Search for the cell housing the specified text and yield its [X, Y] center coordinate. 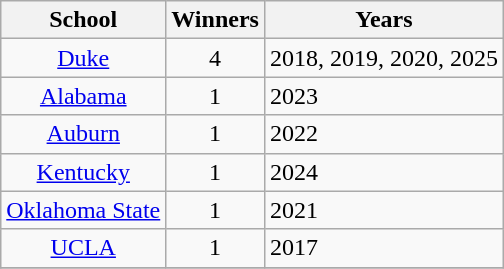
2021 [384, 210]
4 [216, 58]
School [84, 20]
2024 [384, 172]
Auburn [84, 134]
Winners [216, 20]
UCLA [84, 248]
2023 [384, 96]
2022 [384, 134]
Years [384, 20]
Alabama [84, 96]
Kentucky [84, 172]
2018, 2019, 2020, 2025 [384, 58]
Duke [84, 58]
2017 [384, 248]
Oklahoma State [84, 210]
